Return the (x, y) coordinate for the center point of the cell that contains the specified text.  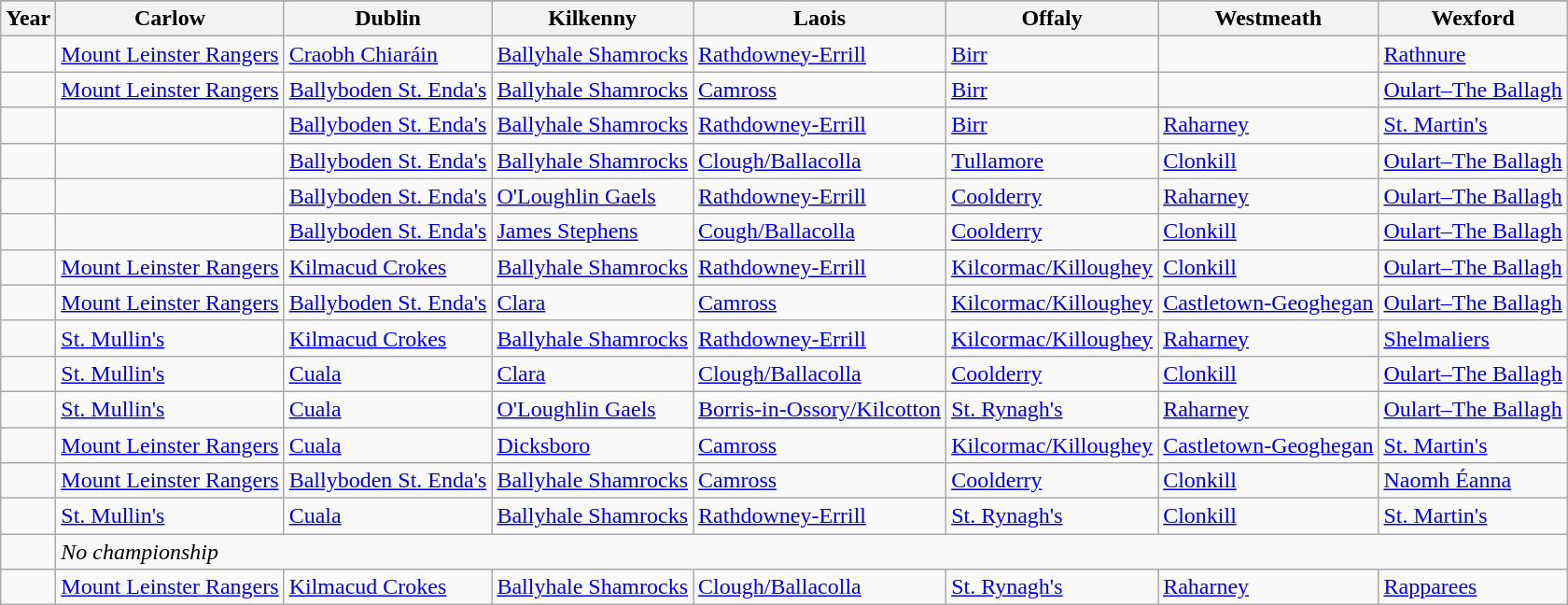
Rapparees (1473, 587)
Carlow (170, 19)
Offaly (1053, 19)
Naomh Éanna (1473, 481)
Year (28, 19)
Craobh Chiaráin (388, 54)
James Stephens (593, 232)
Shelmaliers (1473, 338)
Dicksboro (593, 445)
Borris-in-Ossory/Kilcotton (819, 409)
Wexford (1473, 19)
Dublin (388, 19)
Kilkenny (593, 19)
Cough/Ballacolla (819, 232)
Rathnure (1473, 54)
Westmeath (1268, 19)
Laois (819, 19)
No championship (812, 552)
Tullamore (1053, 161)
